Return [X, Y] of the center of cell containing provided text 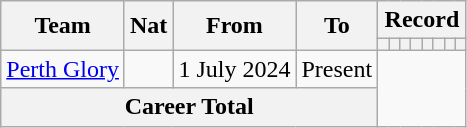
Nat [148, 26]
From [234, 26]
Perth Glory [63, 69]
To [337, 26]
Career Total [190, 107]
Present [337, 69]
1 July 2024 [234, 69]
Team [63, 26]
Record [422, 20]
